Determine the [X, Y] coordinate at the center of the cell enclosing the given text.  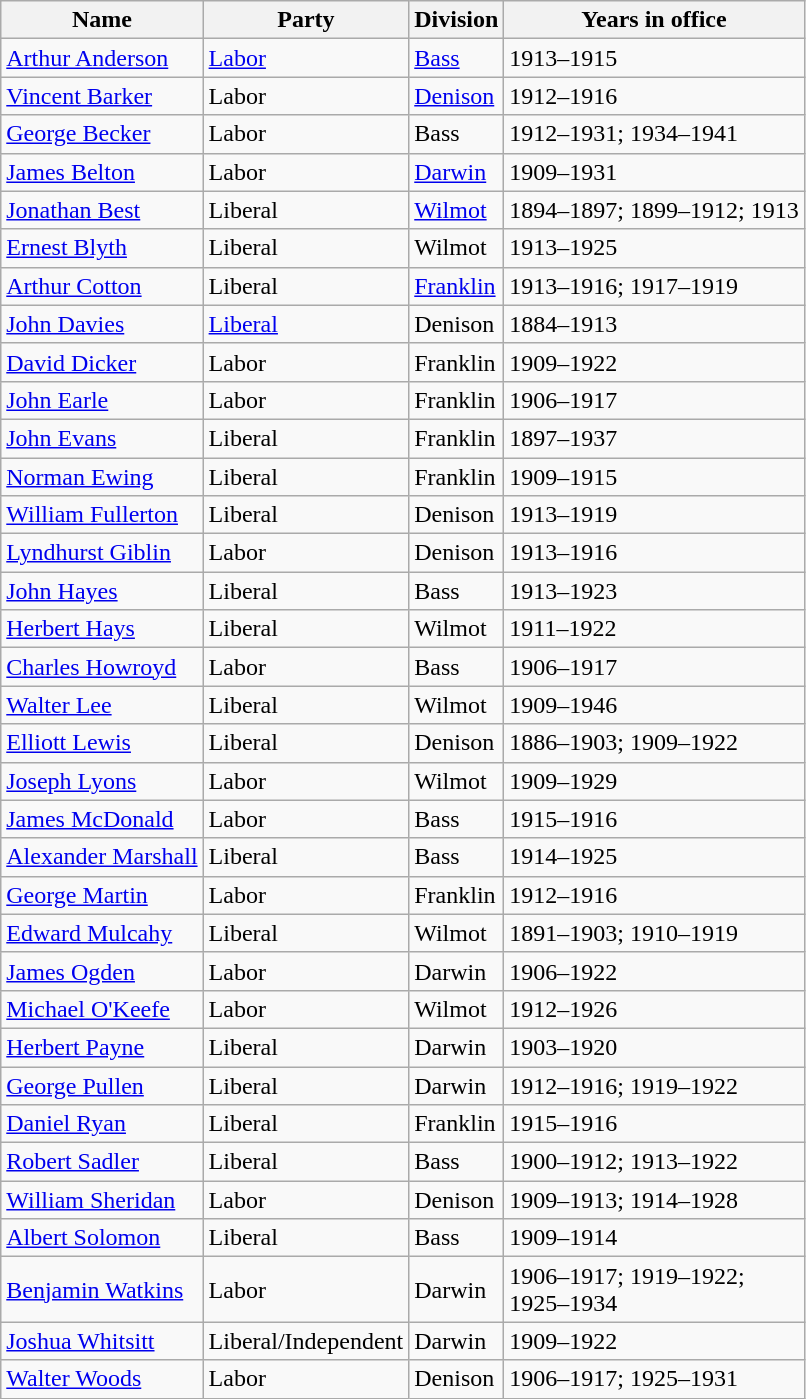
1913–1925 [654, 248]
John Hayes [102, 591]
George Pullen [102, 1085]
1900–1912; 1913–1922 [654, 1162]
Arthur Anderson [102, 58]
Edward Mulcahy [102, 933]
Benjamin Watkins [102, 1290]
Michael O'Keefe [102, 1009]
1891–1903; 1910–1919 [654, 933]
Herbert Payne [102, 1047]
1909–1946 [654, 705]
1906–1922 [654, 971]
1903–1920 [654, 1047]
1909–1931 [654, 172]
Lyndhurst Giblin [102, 553]
George Becker [102, 134]
Vincent Barker [102, 96]
John Davies [102, 324]
William Sheridan [102, 1200]
1894–1897; 1899–1912; 1913 [654, 210]
Norman Ewing [102, 477]
John Earle [102, 400]
1914–1925 [654, 857]
1913–1923 [654, 591]
1912–1926 [654, 1009]
Arthur Cotton [102, 286]
1906–1917; 1925–1931 [654, 1379]
1911–1922 [654, 629]
Robert Sadler [102, 1162]
1897–1937 [654, 438]
Liberal/Independent [306, 1341]
1913–1916 [654, 553]
Years in office [654, 20]
1884–1913 [654, 324]
1909–1914 [654, 1238]
Walter Woods [102, 1379]
Joseph Lyons [102, 781]
David Dicker [102, 362]
Daniel Ryan [102, 1124]
Albert Solomon [102, 1238]
Herbert Hays [102, 629]
James Ogden [102, 971]
Joshua Whitsitt [102, 1341]
1906–1917; 1919–1922;1925–1934 [654, 1290]
Charles Howroyd [102, 667]
Ernest Blyth [102, 248]
Division [456, 20]
1909–1913; 1914–1928 [654, 1200]
William Fullerton [102, 515]
1912–1931; 1934–1941 [654, 134]
James McDonald [102, 819]
1909–1929 [654, 781]
George Martin [102, 895]
Alexander Marshall [102, 857]
Jonathan Best [102, 210]
James Belton [102, 172]
Party [306, 20]
1913–1916; 1917–1919 [654, 286]
1886–1903; 1909–1922 [654, 743]
Walter Lee [102, 705]
1909–1915 [654, 477]
Name [102, 20]
Elliott Lewis [102, 743]
1912–1916; 1919–1922 [654, 1085]
John Evans [102, 438]
1913–1915 [654, 58]
1913–1919 [654, 515]
